Detect which cell encompasses the target text, then output its (x, y) center coordinate. 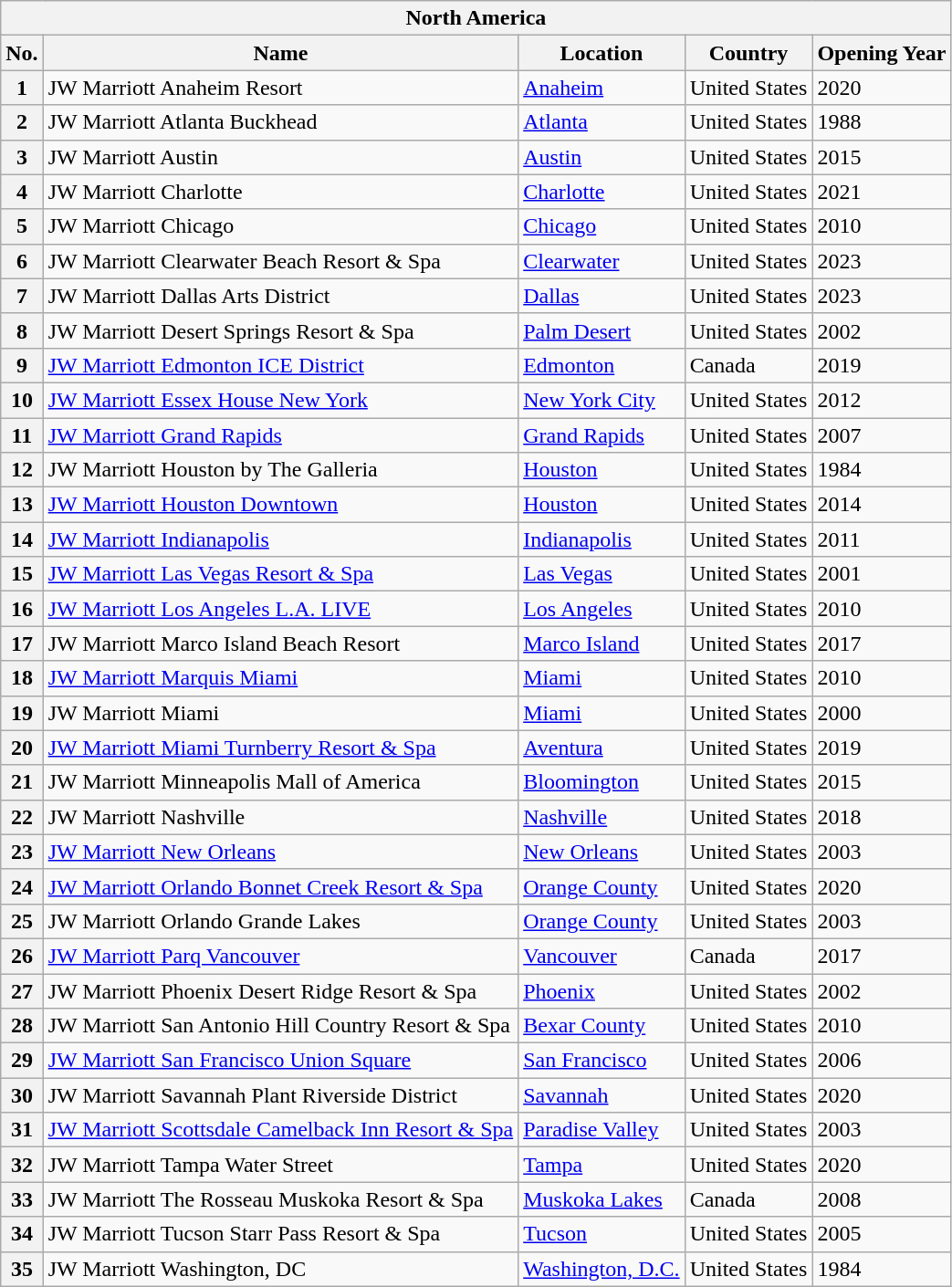
JW Marriott Los Angeles L.A. LIVE (281, 609)
JW Marriott Phoenix Desert Ridge Resort & Spa (281, 990)
JW Marriott Orlando Grande Lakes (281, 921)
JW Marriott Marquis Miami (281, 678)
JW Marriott Tampa Water Street (281, 1165)
27 (22, 990)
13 (22, 505)
25 (22, 921)
2005 (882, 1234)
Atlanta (602, 122)
Opening Year (882, 53)
JW Marriott Nashville (281, 817)
JW Marriott Washington, DC (281, 1269)
Name (281, 53)
Marco Island (602, 643)
Edmonton (602, 365)
28 (22, 1026)
20 (22, 748)
JW Marriott San Francisco Union Square (281, 1061)
8 (22, 330)
32 (22, 1165)
North America (476, 18)
1 (22, 88)
Location (602, 53)
1988 (882, 122)
30 (22, 1095)
Phoenix (602, 990)
JW Marriott Chicago (281, 226)
Country (748, 53)
22 (22, 817)
Clearwater (602, 261)
31 (22, 1130)
Austin (602, 157)
JW Marriott Austin (281, 157)
Bexar County (602, 1026)
Palm Desert (602, 330)
JW Marriott Miami Turnberry Resort & Spa (281, 748)
JW Marriott Desert Springs Resort & Spa (281, 330)
12 (22, 470)
16 (22, 609)
JW Marriott Dallas Arts District (281, 296)
18 (22, 678)
2006 (882, 1061)
JW Marriott Charlotte (281, 192)
2021 (882, 192)
11 (22, 435)
33 (22, 1199)
6 (22, 261)
17 (22, 643)
JW Marriott Miami (281, 713)
JW Marriott Houston Downtown (281, 505)
2001 (882, 574)
JW Marriott Scottsdale Camelback Inn Resort & Spa (281, 1130)
JW Marriott Anaheim Resort (281, 88)
24 (22, 886)
No. (22, 53)
Vancouver (602, 956)
2008 (882, 1199)
JW Marriott Edmonton ICE District (281, 365)
Los Angeles (602, 609)
JW Marriott Atlanta Buckhead (281, 122)
Las Vegas (602, 574)
Aventura (602, 748)
JW Marriott Grand Rapids (281, 435)
19 (22, 713)
Indianapolis (602, 539)
15 (22, 574)
Washington, D.C. (602, 1269)
26 (22, 956)
New York City (602, 400)
JW Marriott Indianapolis (281, 539)
JW Marriott The Rosseau Muskoka Resort & Spa (281, 1199)
21 (22, 782)
JW Marriott Savannah Plant Riverside District (281, 1095)
2014 (882, 505)
Savannah (602, 1095)
14 (22, 539)
5 (22, 226)
JW Marriott Marco Island Beach Resort (281, 643)
35 (22, 1269)
Paradise Valley (602, 1130)
JW Marriott San Antonio Hill Country Resort & Spa (281, 1026)
JW Marriott Tucson Starr Pass Resort & Spa (281, 1234)
JW Marriott Minneapolis Mall of America (281, 782)
Charlotte (602, 192)
2 (22, 122)
Chicago (602, 226)
JW Marriott Orlando Bonnet Creek Resort & Spa (281, 886)
Tampa (602, 1165)
Nashville (602, 817)
29 (22, 1061)
Muskoka Lakes (602, 1199)
JW Marriott Essex House New York (281, 400)
Tucson (602, 1234)
JW Marriott New Orleans (281, 852)
Bloomington (602, 782)
2000 (882, 713)
Dallas (602, 296)
Grand Rapids (602, 435)
2011 (882, 539)
2007 (882, 435)
34 (22, 1234)
JW Marriott Houston by The Galleria (281, 470)
23 (22, 852)
4 (22, 192)
2018 (882, 817)
JW Marriott Las Vegas Resort & Spa (281, 574)
JW Marriott Clearwater Beach Resort & Spa (281, 261)
JW Marriott Parq Vancouver (281, 956)
New Orleans (602, 852)
9 (22, 365)
10 (22, 400)
2012 (882, 400)
3 (22, 157)
San Francisco (602, 1061)
7 (22, 296)
Anaheim (602, 88)
